Identify which cell holds the provided text, then report its [x, y] central coordinate. 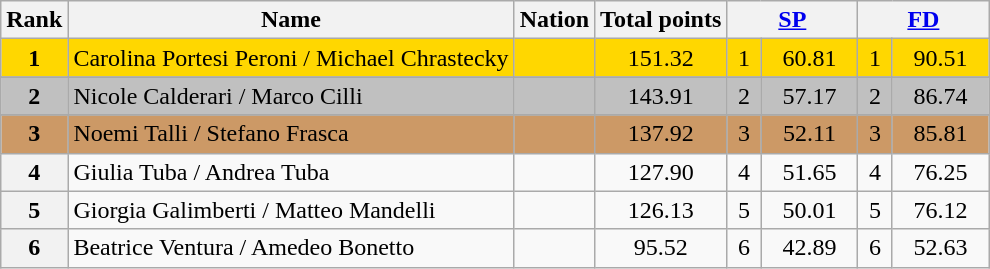
143.91 [661, 96]
151.32 [661, 58]
50.01 [810, 210]
Nicole Calderari / Marco Cilli [291, 96]
Rank [34, 20]
Nation [554, 20]
85.81 [940, 134]
76.25 [940, 172]
52.11 [810, 134]
52.63 [940, 248]
76.12 [940, 210]
Beatrice Ventura / Amedeo Bonetto [291, 248]
60.81 [810, 58]
Giorgia Galimberti / Matteo Mandelli [291, 210]
137.92 [661, 134]
90.51 [940, 58]
Giulia Tuba / Andrea Tuba [291, 172]
Carolina Portesi Peroni / Michael Chrastecky [291, 58]
SP [792, 20]
42.89 [810, 248]
86.74 [940, 96]
126.13 [661, 210]
95.52 [661, 248]
Noemi Talli / Stefano Frasca [291, 134]
127.90 [661, 172]
51.65 [810, 172]
FD [924, 20]
Name [291, 20]
Total points [661, 20]
57.17 [810, 96]
